Identify which cell holds the provided text, then report its (x, y) central coordinate. 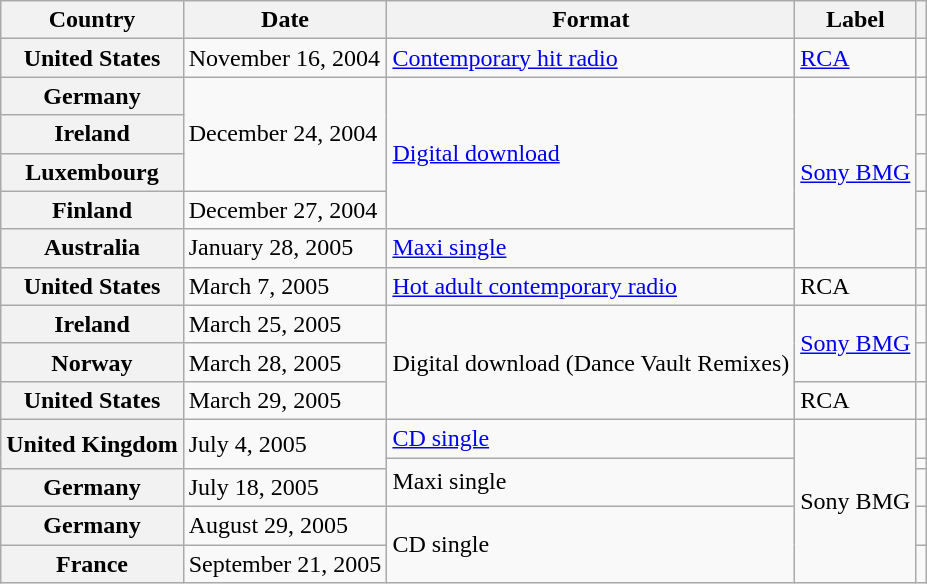
August 29, 2005 (285, 526)
Australia (92, 248)
Country (92, 20)
Norway (92, 362)
January 28, 2005 (285, 248)
Digital download (591, 153)
March 25, 2005 (285, 324)
July 4, 2005 (285, 444)
Hot adult contemporary radio (591, 286)
July 18, 2005 (285, 488)
Contemporary hit radio (591, 58)
Finland (92, 210)
December 27, 2004 (285, 210)
Luxembourg (92, 172)
Date (285, 20)
March 29, 2005 (285, 400)
December 24, 2004 (285, 134)
Label (856, 20)
United Kingdom (92, 444)
Format (591, 20)
March 28, 2005 (285, 362)
March 7, 2005 (285, 286)
September 21, 2005 (285, 564)
Digital download (Dance Vault Remixes) (591, 362)
France (92, 564)
November 16, 2004 (285, 58)
